Locate the cell with the specified text and output its (x, y) center coordinate. 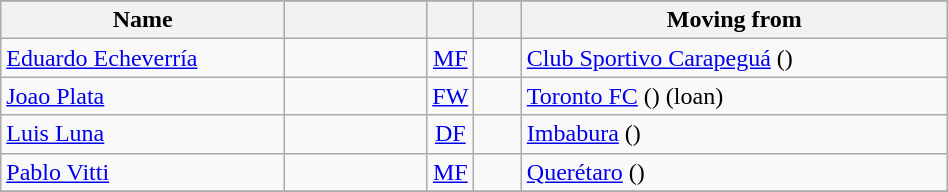
Imbabura () (734, 134)
FW (450, 96)
Querétaro () (734, 172)
Pablo Vitti (143, 172)
Joao Plata (143, 96)
Moving from (734, 20)
Name (143, 20)
Eduardo Echeverría (143, 58)
DF (450, 134)
Luis Luna (143, 134)
Club Sportivo Carapeguá () (734, 58)
Toronto FC () (loan) (734, 96)
